Scan for the cell matching the given text and deliver its [x, y] coordinate at center. 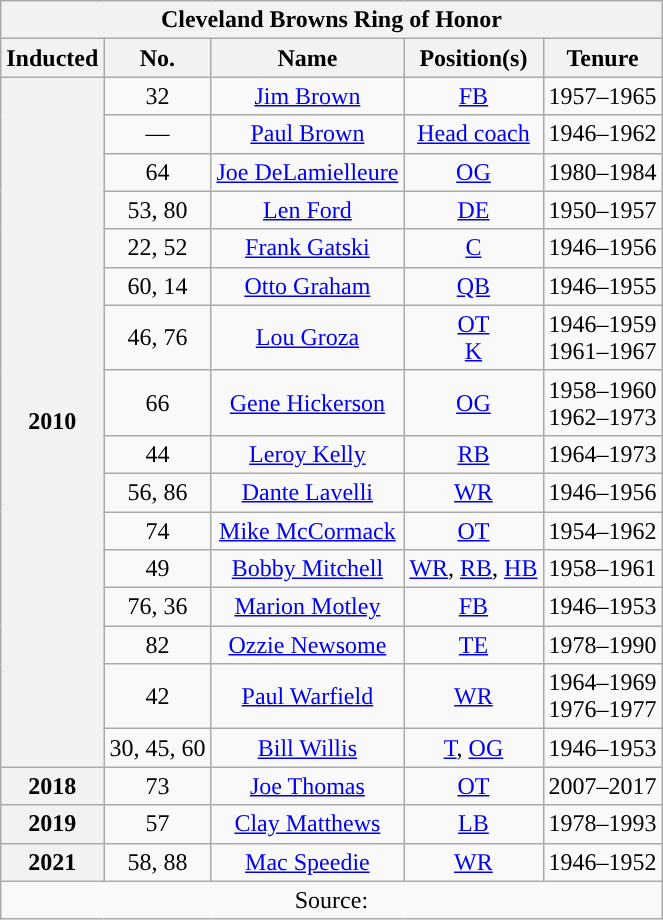
Mac Speedie [308, 862]
LB [474, 824]
53, 80 [158, 210]
2010 [52, 422]
1946–1952 [602, 862]
Marion Motley [308, 607]
Jim Brown [308, 96]
42 [158, 696]
1980–1984 [602, 172]
Bill Willis [308, 748]
Cleveland Browns Ring of Honor [332, 20]
Position(s) [474, 58]
60, 14 [158, 286]
No. [158, 58]
58, 88 [158, 862]
1957–1965 [602, 96]
Joe DeLamielleure [308, 172]
49 [158, 569]
82 [158, 645]
1958–1961 [602, 569]
Name [308, 58]
Otto Graham [308, 286]
57 [158, 824]
Tenure [602, 58]
DE [474, 210]
WR, RB, HB [474, 569]
Gene Hickerson [308, 402]
44 [158, 454]
66 [158, 402]
Source: [332, 900]
1946–1962 [602, 134]
Len Ford [308, 210]
1958–19601962–1973 [602, 402]
1946–1955 [602, 286]
22, 52 [158, 248]
30, 45, 60 [158, 748]
Frank Gatski [308, 248]
46, 76 [158, 338]
Inducted [52, 58]
2019 [52, 824]
Ozzie Newsome [308, 645]
2018 [52, 786]
Paul Warfield [308, 696]
Head coach [474, 134]
73 [158, 786]
1950–1957 [602, 210]
Dante Lavelli [308, 492]
Paul Brown [308, 134]
QB [474, 286]
1954–1962 [602, 531]
Mike McCormack [308, 531]
1964–19691976–1977 [602, 696]
TE [474, 645]
1964–1973 [602, 454]
RB [474, 454]
2021 [52, 862]
Bobby Mitchell [308, 569]
1946–19591961–1967 [602, 338]
32 [158, 96]
76, 36 [158, 607]
Lou Groza [308, 338]
OTK [474, 338]
1978–1993 [602, 824]
56, 86 [158, 492]
Joe Thomas [308, 786]
64 [158, 172]
C [474, 248]
T, OG [474, 748]
2007–2017 [602, 786]
— [158, 134]
Clay Matthews [308, 824]
1978–1990 [602, 645]
74 [158, 531]
Leroy Kelly [308, 454]
